From the cell containing the given text, extract its center point as (x, y) coordinate. 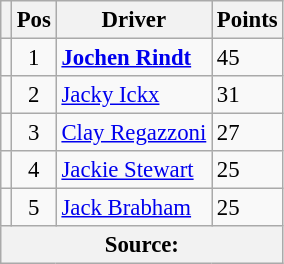
Jackie Stewart (134, 170)
Jack Brabham (134, 208)
31 (248, 95)
5 (34, 208)
Source: (142, 245)
45 (248, 58)
4 (34, 170)
27 (248, 133)
Driver (134, 20)
Points (248, 20)
Clay Regazzoni (134, 133)
Jacky Ickx (134, 95)
2 (34, 95)
3 (34, 133)
Pos (34, 20)
1 (34, 58)
Jochen Rindt (134, 58)
